Capture the cell that displays the provided text and extract its (x, y) central coordinate. 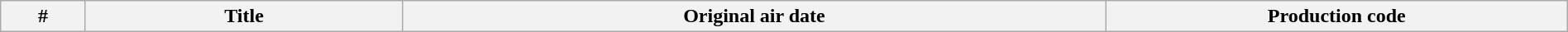
Title (243, 16)
# (43, 16)
Production code (1336, 16)
Original air date (754, 16)
